Return the (x, y) coordinate for the center point of the cell that contains the specified text.  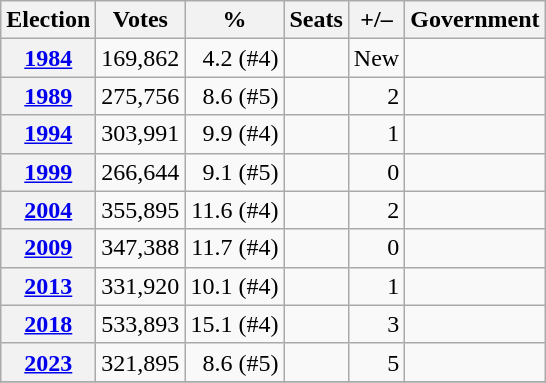
11.6 (#4) (234, 210)
Votes (140, 20)
Government (475, 20)
10.1 (#4) (234, 286)
2004 (48, 210)
2009 (48, 248)
9.9 (#4) (234, 134)
2013 (48, 286)
+/– (376, 20)
15.1 (#4) (234, 324)
New (376, 58)
1984 (48, 58)
3 (376, 324)
1999 (48, 172)
169,862 (140, 58)
533,893 (140, 324)
9.1 (#5) (234, 172)
355,895 (140, 210)
2023 (48, 362)
5 (376, 362)
347,388 (140, 248)
2018 (48, 324)
4.2 (#4) (234, 58)
1989 (48, 96)
% (234, 20)
11.7 (#4) (234, 248)
266,644 (140, 172)
303,991 (140, 134)
1994 (48, 134)
275,756 (140, 96)
321,895 (140, 362)
Seats (316, 20)
331,920 (140, 286)
Election (48, 20)
